Extract the [x, y] coordinate from the center of the cell holding the provided text.  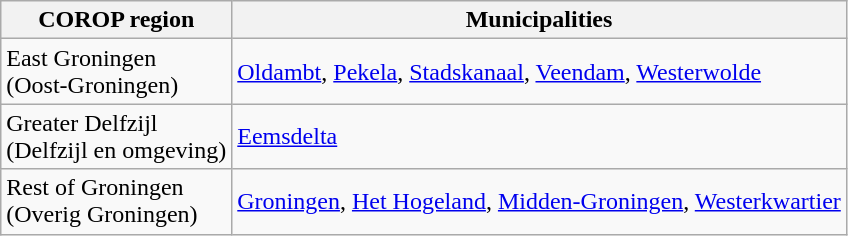
Greater Delfzijl(Delfzijl en omgeving) [116, 136]
Rest of Groningen(Overig Groningen) [116, 202]
Municipalities [540, 20]
COROP region [116, 20]
Eemsdelta [540, 136]
Oldambt, Pekela, Stadskanaal, Veendam, Westerwolde [540, 72]
Groningen, Het Hogeland, Midden-Groningen, Westerkwartier [540, 202]
East Groningen(Oost-Groningen) [116, 72]
